Provide the [x, y] coordinate of the cell's center where the given text is located.  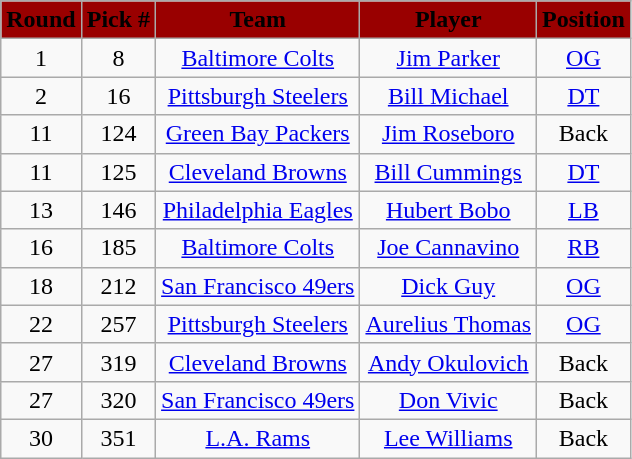
Philadelphia Eagles [258, 210]
Round [41, 20]
30 [41, 438]
212 [118, 286]
Team [258, 20]
Hubert Bobo [448, 210]
13 [41, 210]
Lee Williams [448, 438]
Dick Guy [448, 286]
Andy Okulovich [448, 362]
Aurelius Thomas [448, 324]
Don Vivic [448, 400]
185 [118, 248]
125 [118, 172]
146 [118, 210]
8 [118, 58]
L.A. Rams [258, 438]
Bill Michael [448, 96]
2 [41, 96]
257 [118, 324]
Bill Cummings [448, 172]
RB [584, 248]
Green Bay Packers [258, 134]
Pick # [118, 20]
Joe Cannavino [448, 248]
320 [118, 400]
22 [41, 324]
319 [118, 362]
LB [584, 210]
1 [41, 58]
Player [448, 20]
18 [41, 286]
351 [118, 438]
Jim Parker [448, 58]
Position [584, 20]
Jim Roseboro [448, 134]
124 [118, 134]
